Locate the cell with the specified text and output its (X, Y) center coordinate. 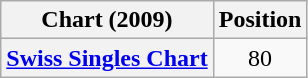
Swiss Singles Chart (107, 58)
Position (260, 20)
Chart (2009) (107, 20)
80 (260, 58)
